Locate the cell with the specified text and output its (x, y) center coordinate. 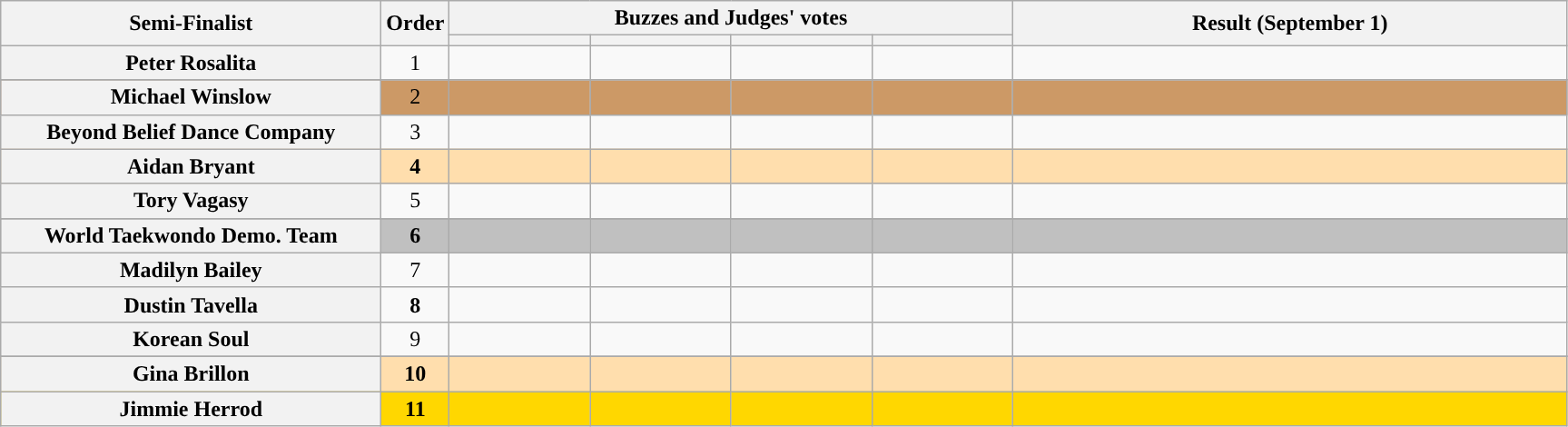
10 (416, 373)
World Taekwondo Demo. Team (191, 235)
4 (416, 166)
Michael Winslow (191, 97)
Beyond Belief Dance Company (191, 132)
5 (416, 201)
Result (September 1) (1289, 24)
9 (416, 339)
Madilyn Bailey (191, 270)
2 (416, 97)
Tory Vagasy (191, 201)
Gina Brillon (191, 373)
3 (416, 132)
Jimmie Herrod (191, 408)
8 (416, 304)
Aidan Bryant (191, 166)
11 (416, 408)
1 (416, 63)
6 (416, 235)
Order (416, 24)
7 (416, 270)
Korean Soul (191, 339)
Dustin Tavella (191, 304)
Semi-Finalist (191, 24)
Buzzes and Judges' votes (731, 18)
Peter Rosalita (191, 63)
